Search for the cell housing the specified text and yield its [X, Y] center coordinate. 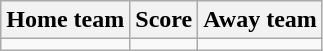
Away team [260, 20]
Score [164, 20]
Home team [66, 20]
